Scan for the cell matching the given text and deliver its [X, Y] coordinate at center. 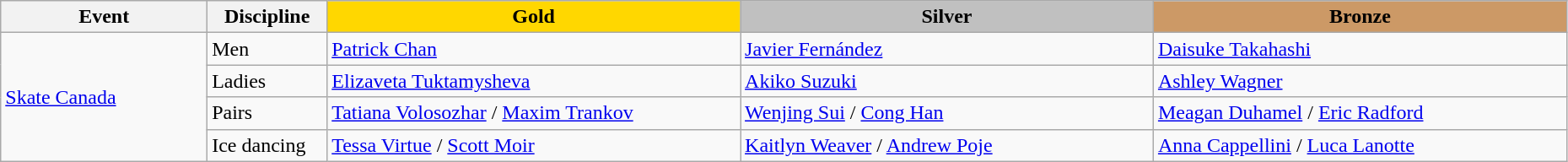
Skate Canada [105, 97]
Akiko Suzuki [947, 81]
Wenjing Sui / Cong Han [947, 113]
Anna Cappellini / Luca Lanotte [1360, 145]
Men [267, 49]
Silver [947, 17]
Kaitlyn Weaver / Andrew Poje [947, 145]
Event [105, 17]
Meagan Duhamel / Eric Radford [1360, 113]
Tessa Virtue / Scott Moir [534, 145]
Javier Fernández [947, 49]
Ladies [267, 81]
Pairs [267, 113]
Patrick Chan [534, 49]
Bronze [1360, 17]
Ice dancing [267, 145]
Discipline [267, 17]
Elizaveta Tuktamysheva [534, 81]
Tatiana Volosozhar / Maxim Trankov [534, 113]
Ashley Wagner [1360, 81]
Gold [534, 17]
Daisuke Takahashi [1360, 49]
